Return the (X, Y) coordinate for the center point of the cell that contains the specified text.  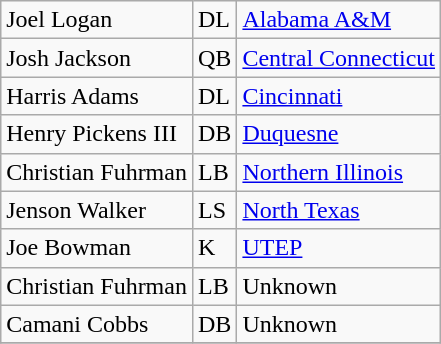
Central Connecticut (339, 58)
Northern Illinois (339, 172)
LS (214, 210)
Duquesne (339, 134)
K (214, 248)
Joe Bowman (97, 248)
North Texas (339, 210)
UTEP (339, 248)
Henry Pickens III (97, 134)
Alabama A&M (339, 20)
Joel Logan (97, 20)
QB (214, 58)
Harris Adams (97, 96)
Josh Jackson (97, 58)
Camani Cobbs (97, 324)
Jenson Walker (97, 210)
Cincinnati (339, 96)
